From the cell containing the given text, extract its center point as (X, Y) coordinate. 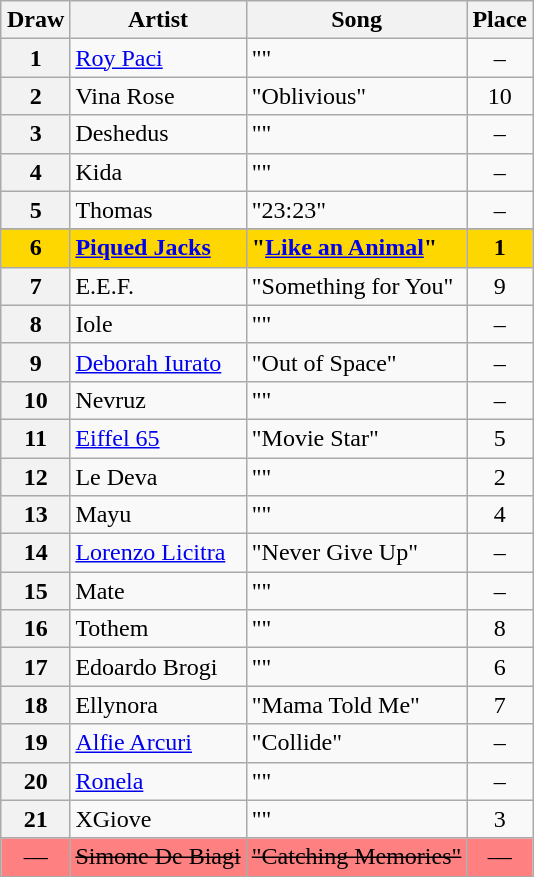
Deborah Iurato (158, 362)
"Something for You" (356, 286)
"Like an Animal" (356, 248)
"Oblivious" (356, 96)
"Mama Told Me" (356, 705)
Kida (158, 172)
14 (35, 553)
Draw (35, 20)
Place (500, 20)
Ronela (158, 781)
12 (35, 477)
"Catching Memories" (356, 857)
"Never Give Up" (356, 553)
Song (356, 20)
Alfie Arcuri (158, 743)
"Out of Space" (356, 362)
Deshedus (158, 134)
18 (35, 705)
Eiffel 65 (158, 438)
"Movie Star" (356, 438)
Vina Rose (158, 96)
Roy Paci (158, 58)
Simone De Biagi (158, 857)
Edoardo Brogi (158, 667)
11 (35, 438)
E.E.F. (158, 286)
XGiove (158, 819)
17 (35, 667)
21 (35, 819)
Thomas (158, 210)
Mayu (158, 515)
16 (35, 629)
Mate (158, 591)
13 (35, 515)
Le Deva (158, 477)
15 (35, 591)
"Collide" (356, 743)
Ellynora (158, 705)
20 (35, 781)
Iole (158, 324)
Piqued Jacks (158, 248)
Artist (158, 20)
Nevruz (158, 400)
Lorenzo Licitra (158, 553)
Tothem (158, 629)
"23:23" (356, 210)
19 (35, 743)
